Extract the [X, Y] coordinate from the center of the cell holding the provided text.  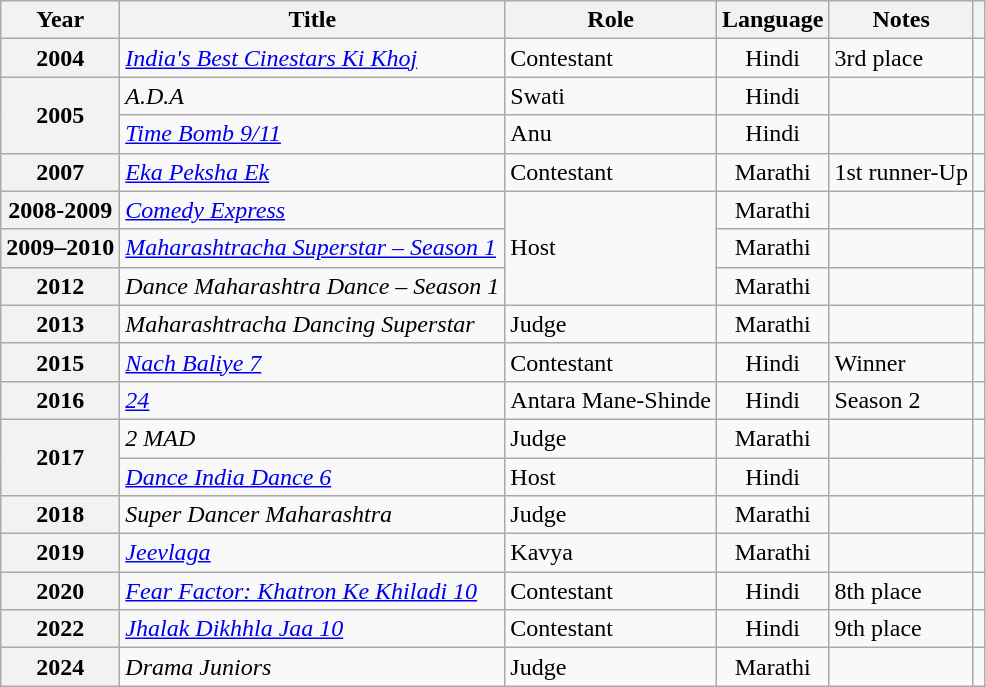
2019 [60, 553]
Year [60, 20]
Role [611, 20]
2004 [60, 58]
India's Best Cinestars Ki Khoj [312, 58]
3rd place [902, 58]
Jhalak Dikhhla Jaa 10 [312, 629]
8th place [902, 591]
2 MAD [312, 438]
2008-2009 [60, 210]
Notes [902, 20]
Winner [902, 362]
Time Bomb 9/11 [312, 134]
Maharashtracha Dancing Superstar [312, 324]
2009–2010 [60, 248]
A.D.A [312, 96]
2015 [60, 362]
2016 [60, 400]
2017 [60, 457]
2020 [60, 591]
Super Dancer Maharashtra [312, 515]
Comedy Express [312, 210]
Language [772, 20]
Drama Juniors [312, 667]
2018 [60, 515]
Nach Baliye 7 [312, 362]
Fear Factor: Khatron Ke Khiladi 10 [312, 591]
Season 2 [902, 400]
Title [312, 20]
Maharashtracha Superstar – Season 1 [312, 248]
2007 [60, 172]
1st runner-Up [902, 172]
2005 [60, 115]
2013 [60, 324]
Eka Peksha Ek [312, 172]
9th place [902, 629]
Swati [611, 96]
2024 [60, 667]
2012 [60, 286]
Dance Maharashtra Dance – Season 1 [312, 286]
Kavya [611, 553]
Antara Mane-Shinde [611, 400]
Dance India Dance 6 [312, 477]
Anu [611, 134]
Jeevlaga [312, 553]
2022 [60, 629]
24 [312, 400]
